Capture the cell that displays the provided text and extract its (X, Y) central coordinate. 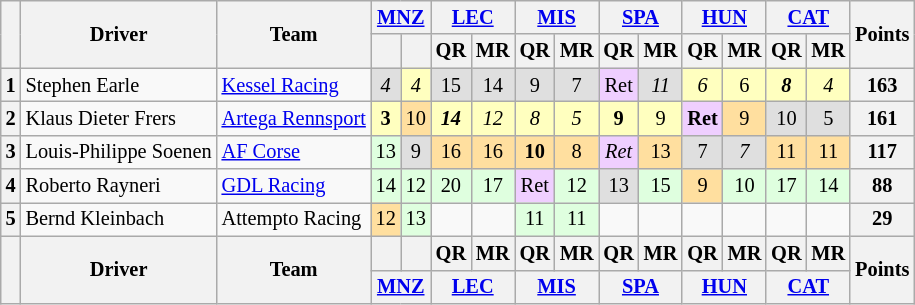
Roberto Rayneri (119, 186)
Attempto Racing (294, 219)
Klaus Dieter Frers (119, 118)
Kessel Racing (294, 85)
29 (882, 219)
Louis-Philippe Soenen (119, 152)
2 (11, 118)
Bernd Kleinbach (119, 219)
161 (882, 118)
Stephen Earle (119, 85)
88 (882, 186)
Artega Rennsport (294, 118)
163 (882, 85)
1 (11, 85)
GDL Racing (294, 186)
AF Corse (294, 152)
20 (451, 186)
117 (882, 152)
